Extract the [X, Y] coordinate from the center of the cell holding the provided text.  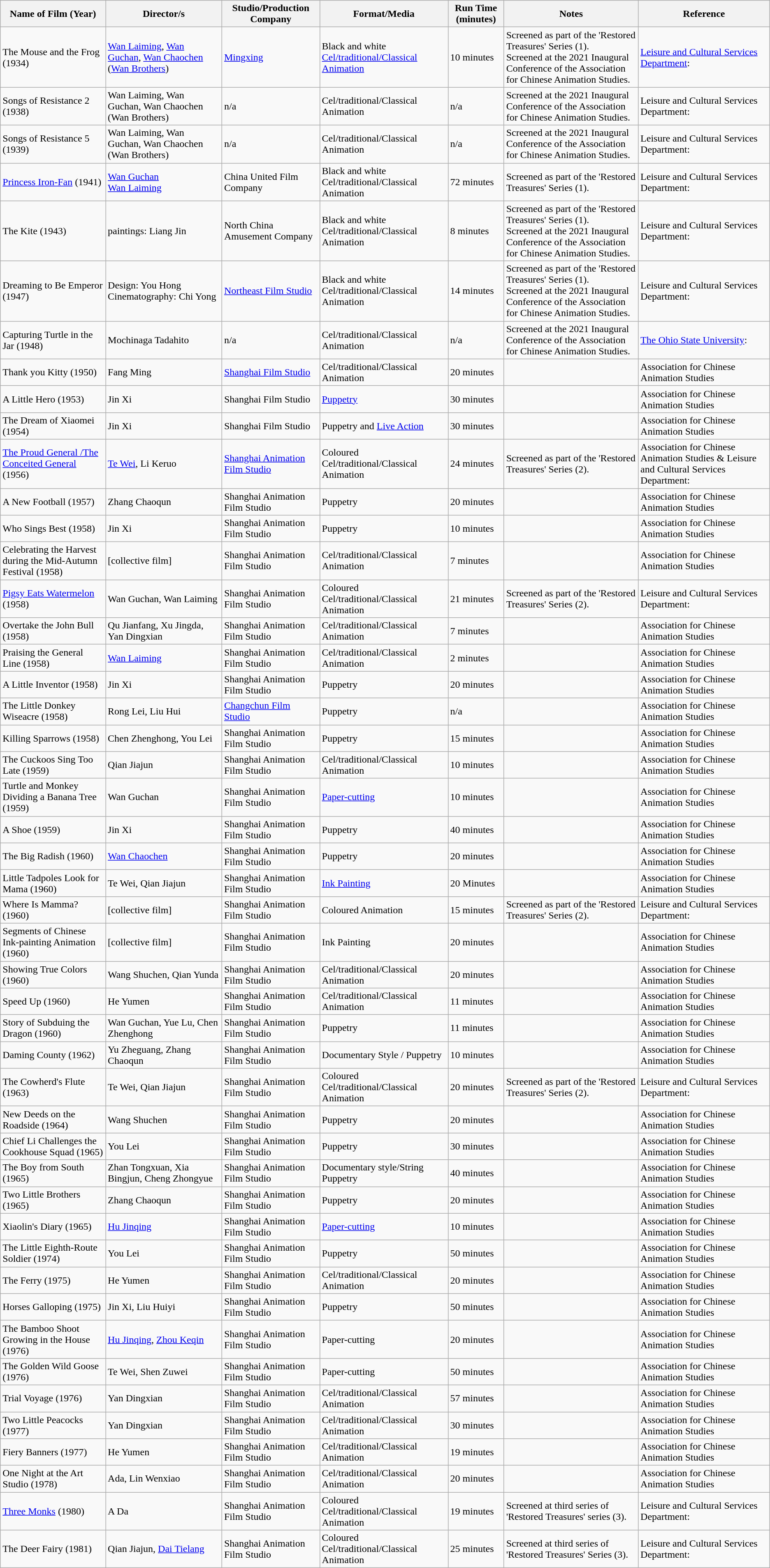
Speed Up (1960) [53, 1002]
Run Time (minutes) [476, 14]
Wang Shuchen [164, 1119]
One Night at the Art Studio (1978) [53, 1479]
Te Wei, Shen Zuwei [164, 1371]
North China Amusement Company [271, 231]
Qu Jianfang, Xu Jingda, Yan Dingxian [164, 631]
Format/Media [384, 14]
Mochinaga Tadahito [164, 340]
2 minutes [476, 658]
Songs of Resistance 5 (1939) [53, 144]
Screened as part of the 'Restored Treasures' Series (1). [571, 182]
The Proud General /The Conceited General (1956) [53, 463]
Trial Voyage (1976) [53, 1398]
Qian Jiajun, Dai Tielang [164, 1549]
Praising the General Line (1958) [53, 658]
The Kite (1943) [53, 231]
Wan Laiming, Wan Guchan, Wan Chaochen (Wan Brothers) [164, 57]
Association for Chinese Animation Studies & Leisure and Cultural Services Department: [704, 463]
The Ohio State University: [704, 340]
Wan Laiming [164, 658]
Where Is Mamma? (1960) [53, 910]
Wang Shuchen, Qian Yunda [164, 975]
Chen Zhenghong, You Lei [164, 738]
The Cuckoos Sing Too Late (1959) [53, 765]
Northeast Film Studio [271, 291]
Rong Lei, Liu Hui [164, 711]
The Dream of Xiaomei (1954) [53, 426]
New Deeds on the Roadside (1964) [53, 1119]
Pigsy Eats Watermelon (1958) [53, 599]
Name of Film (Year) [53, 14]
Wan Guchan, Wan Laiming [164, 599]
Thank you Kitty (1950) [53, 372]
Reference [704, 14]
57 minutes [476, 1398]
Zhan Tongxuan, Xia Bingjun, Cheng Zhongyue [164, 1173]
A Little Hero (1953) [53, 399]
Wan GuchanWan Laiming [164, 182]
Three Monks (1980) [53, 1511]
Celebrating the Harvest during the Mid-Autumn Festival (1958) [53, 561]
The Deer Fairy (1981) [53, 1549]
Studio/Production Company [271, 14]
The Cowherd's Flute (1963) [53, 1087]
Puppetry and Live Action [384, 426]
Screened at third series of 'Restored Treasures' series (3). [571, 1511]
Songs of Resistance 2 (1938) [53, 106]
The Big Radish (1960) [53, 856]
A Da [164, 1511]
The Bamboo Shoot Growing in the House (1976) [53, 1339]
14 minutes [476, 291]
Dreaming to Be Emperor (1947) [53, 291]
Wan Guchan, Yue Lu, Chen Zhenghong [164, 1028]
Who Sings Best (1958) [53, 528]
Director/s [164, 14]
paintings: Liang Jin [164, 231]
Design: You HongCinematography: Chi Yong [164, 291]
China United Film Company [271, 182]
The Little Donkey Wiseacre (1958) [53, 711]
The Mouse and the Frog (1934) [53, 57]
Wan Chaochen [164, 856]
Chief Li Challenges the Cookhouse Squad (1965) [53, 1147]
Two Little Brothers (1965) [53, 1200]
Hu Jinqing, Zhou Keqin [164, 1339]
Yu Zheguang, Zhang Chaoqun [164, 1055]
Fang Ming [164, 372]
21 minutes [476, 599]
The Golden Wild Goose (1976) [53, 1371]
Te Wei, Li Keruo [164, 463]
Xiaolin's Diary (1965) [53, 1226]
Documentary Style / Puppetry [384, 1055]
A Shoe (1959) [53, 830]
Ada, Lin Wenxiao [164, 1479]
Hu Jinqing [164, 1226]
The Ferry (1975) [53, 1280]
Documentary style/String Puppetry [384, 1173]
Jin Xi, Liu Huiyi [164, 1307]
A Little Inventor (1958) [53, 685]
24 minutes [476, 463]
Turtle and Monkey Dividing a Banana Tree (1959) [53, 797]
72 minutes [476, 182]
Wan Guchan [164, 797]
Fiery Banners (1977) [53, 1452]
A New Football (1957) [53, 501]
Coloured Animation [384, 910]
The Little Eighth-Route Soldier (1974) [53, 1254]
Screened at third series of 'Restored Treasures' Series (3). [571, 1549]
Segments of Chinese Ink-painting Animation (1960) [53, 942]
Changchun Film Studio [271, 711]
Overtake the John Bull (1958) [53, 631]
Mingxing [271, 57]
Qian Jiajun [164, 765]
Showing True Colors (1960) [53, 975]
25 minutes [476, 1549]
Horses Galloping (1975) [53, 1307]
20 Minutes [476, 883]
Capturing Turtle in the Jar (1948) [53, 340]
Notes [571, 14]
Princess Iron-Fan (1941) [53, 182]
Little Tadpoles Look for Mama (1960) [53, 883]
Daming County (1962) [53, 1055]
8 minutes [476, 231]
The Boy from South (1965) [53, 1173]
Two Little Peacocks (1977) [53, 1425]
Story of Subduing the Dragon (1960) [53, 1028]
Killing Sparrows (1958) [53, 738]
